For the text-containing cell, return its midpoint in [x, y] coordinate format. 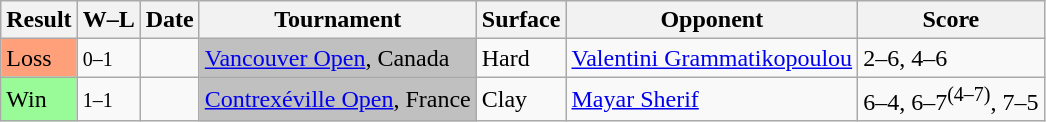
Mayar Sherif [712, 100]
Vancouver Open, Canada [338, 58]
Win [39, 100]
2–6, 4–6 [951, 58]
Tournament [338, 20]
6–4, 6–7(4–7), 7–5 [951, 100]
Surface [521, 20]
Loss [39, 58]
Hard [521, 58]
W–L [108, 20]
Score [951, 20]
Result [39, 20]
0–1 [108, 58]
Clay [521, 100]
Contrexéville Open, France [338, 100]
Valentini Grammatikopoulou [712, 58]
Opponent [712, 20]
Date [170, 20]
1–1 [108, 100]
